Locate the cell with the specified text and output its [X, Y] center coordinate. 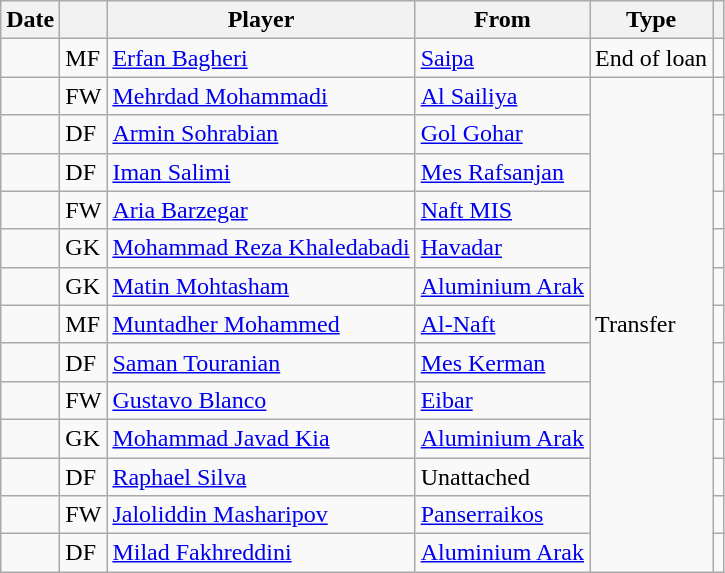
From [502, 20]
Gol Gohar [502, 134]
Havadar [502, 248]
Naft MIS [502, 210]
Al-Naft [502, 324]
Mehrdad Mohammadi [261, 96]
Saman Touranian [261, 362]
Transfer [652, 324]
Erfan Bagheri [261, 58]
Mes Rafsanjan [502, 172]
Iman Salimi [261, 172]
Aria Barzegar [261, 210]
Eibar [502, 400]
Milad Fakhreddini [261, 553]
Mohammad Javad Kia [261, 438]
Mes Kerman [502, 362]
Player [261, 20]
Armin Sohrabian [261, 134]
Al Sailiya [502, 96]
Jaloliddin Masharipov [261, 515]
Saipa [502, 58]
Muntadher Mohammed [261, 324]
Panserraikos [502, 515]
Gustavo Blanco [261, 400]
End of loan [652, 58]
Raphael Silva [261, 477]
Type [652, 20]
Mohammad Reza Khaledabadi [261, 248]
Matin Mohtasham [261, 286]
Unattached [502, 477]
Date [30, 20]
